Return (x, y) of the center of cell containing provided text 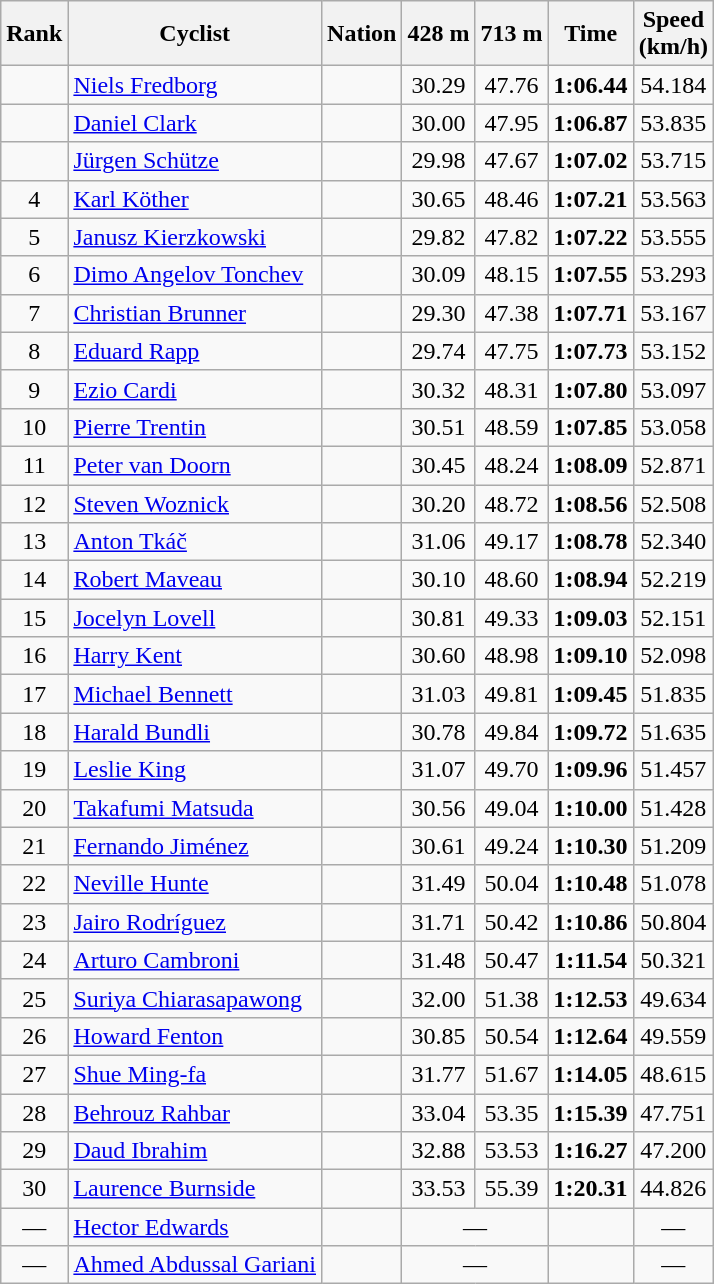
48.15 (512, 275)
31.49 (438, 884)
1:07.22 (590, 237)
Harry Kent (195, 656)
30.56 (438, 808)
5 (34, 237)
Takafumi Matsuda (195, 808)
49.634 (673, 998)
31.77 (438, 1074)
50.47 (512, 960)
30.65 (438, 199)
7 (34, 313)
51.635 (673, 732)
Suriya Chiarasapawong (195, 998)
47.75 (512, 351)
14 (34, 580)
Howard Fenton (195, 1036)
Ezio Cardi (195, 389)
47.751 (673, 1113)
54.184 (673, 85)
50.321 (673, 960)
47.76 (512, 85)
9 (34, 389)
1:07.85 (590, 427)
1:07.02 (590, 161)
Hector Edwards (195, 1227)
32.00 (438, 998)
48.60 (512, 580)
12 (34, 503)
Pierre Trentin (195, 427)
49.04 (512, 808)
30.45 (438, 465)
30.60 (438, 656)
49.17 (512, 542)
13 (34, 542)
49.24 (512, 846)
30.29 (438, 85)
52.151 (673, 618)
48.46 (512, 199)
51.078 (673, 884)
53.167 (673, 313)
1:10.30 (590, 846)
1:09.03 (590, 618)
713 m (512, 34)
18 (34, 732)
23 (34, 922)
17 (34, 694)
30.85 (438, 1036)
Janusz Kierzkowski (195, 237)
25 (34, 998)
47.200 (673, 1151)
Fernando Jiménez (195, 846)
30.32 (438, 389)
49.70 (512, 770)
49.84 (512, 732)
1:07.73 (590, 351)
48.72 (512, 503)
Leslie King (195, 770)
15 (34, 618)
1:07.55 (590, 275)
21 (34, 846)
1:07.71 (590, 313)
50.804 (673, 922)
Behrouz Rahbar (195, 1113)
1:12.53 (590, 998)
Michael Bennett (195, 694)
1:06.44 (590, 85)
Jairo Rodríguez (195, 922)
Niels Fredborg (195, 85)
29 (34, 1151)
26 (34, 1036)
53.097 (673, 389)
52.508 (673, 503)
Neville Hunte (195, 884)
1:11.54 (590, 960)
30.00 (438, 123)
Nation (362, 34)
32.88 (438, 1151)
53.715 (673, 161)
51.457 (673, 770)
16 (34, 656)
1:09.96 (590, 770)
Daud Ibrahim (195, 1151)
1:09.45 (590, 694)
1:16.27 (590, 1151)
51.428 (673, 808)
Harald Bundli (195, 732)
29.30 (438, 313)
Christian Brunner (195, 313)
52.340 (673, 542)
Laurence Burnside (195, 1189)
10 (34, 427)
11 (34, 465)
29.74 (438, 351)
Time (590, 34)
30.61 (438, 846)
55.39 (512, 1189)
51.38 (512, 998)
48.59 (512, 427)
53.35 (512, 1113)
53.53 (512, 1151)
Steven Woznick (195, 503)
1:20.31 (590, 1189)
428 m (438, 34)
1:14.05 (590, 1074)
28 (34, 1113)
19 (34, 770)
Karl Köther (195, 199)
30 (34, 1189)
Ahmed Abdussal Gariani (195, 1265)
50.42 (512, 922)
49.33 (512, 618)
48.31 (512, 389)
48.24 (512, 465)
51.209 (673, 846)
47.95 (512, 123)
50.54 (512, 1036)
30.09 (438, 275)
Robert Maveau (195, 580)
53.293 (673, 275)
50.04 (512, 884)
1:07.80 (590, 389)
53.835 (673, 123)
1:09.10 (590, 656)
48.615 (673, 1074)
6 (34, 275)
31.07 (438, 770)
Eduard Rapp (195, 351)
33.04 (438, 1113)
Dimo Angelov Tonchev (195, 275)
Daniel Clark (195, 123)
Jocelyn Lovell (195, 618)
30.81 (438, 618)
30.51 (438, 427)
31.48 (438, 960)
53.555 (673, 237)
Cyclist (195, 34)
52.871 (673, 465)
51.67 (512, 1074)
49.81 (512, 694)
53.058 (673, 427)
52.219 (673, 580)
20 (34, 808)
Rank (34, 34)
1:10.86 (590, 922)
1:12.64 (590, 1036)
Jürgen Schütze (195, 161)
24 (34, 960)
1:09.72 (590, 732)
29.82 (438, 237)
44.826 (673, 1189)
Arturo Cambroni (195, 960)
47.67 (512, 161)
22 (34, 884)
Speed(km/h) (673, 34)
1:06.87 (590, 123)
47.38 (512, 313)
1:08.56 (590, 503)
29.98 (438, 161)
47.82 (512, 237)
Shue Ming-fa (195, 1074)
52.098 (673, 656)
1:08.78 (590, 542)
48.98 (512, 656)
49.559 (673, 1036)
1:08.09 (590, 465)
51.835 (673, 694)
27 (34, 1074)
31.71 (438, 922)
53.563 (673, 199)
Peter van Doorn (195, 465)
31.06 (438, 542)
1:07.21 (590, 199)
30.78 (438, 732)
31.03 (438, 694)
1:08.94 (590, 580)
4 (34, 199)
8 (34, 351)
53.152 (673, 351)
1:15.39 (590, 1113)
1:10.48 (590, 884)
1:10.00 (590, 808)
30.10 (438, 580)
Anton Tkáč (195, 542)
30.20 (438, 503)
33.53 (438, 1189)
